Capture the cell that displays the provided text and extract its (X, Y) central coordinate. 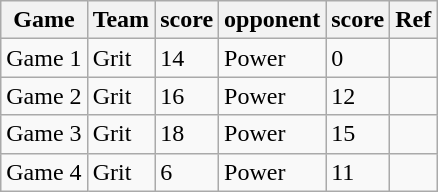
Team (121, 20)
opponent (272, 20)
Game 2 (44, 96)
Game (44, 20)
6 (187, 172)
11 (358, 172)
Game 1 (44, 58)
0 (358, 58)
12 (358, 96)
14 (187, 58)
Game 4 (44, 172)
Game 3 (44, 134)
18 (187, 134)
15 (358, 134)
Ref (414, 20)
16 (187, 96)
